For the text-containing cell, return its midpoint in [X, Y] coordinate format. 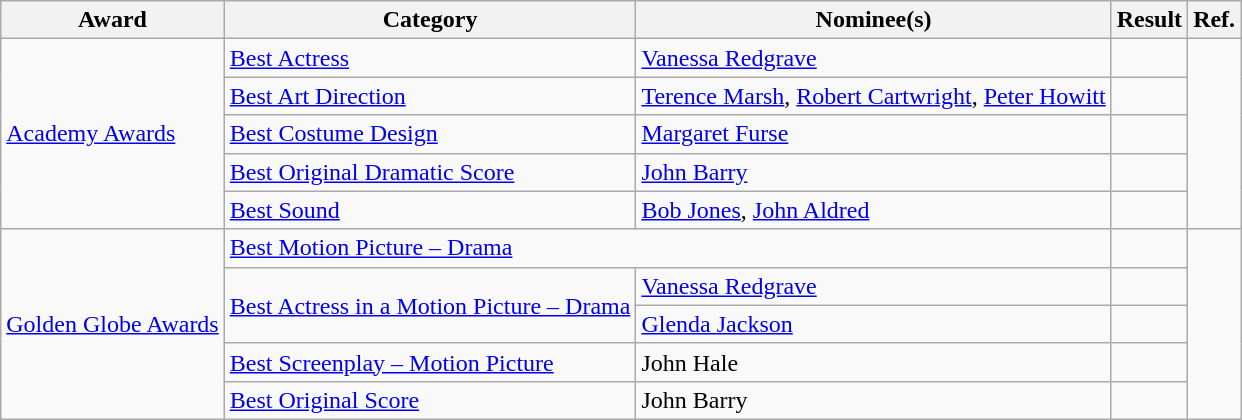
Glenda Jackson [874, 324]
Best Motion Picture – Drama [668, 248]
Best Costume Design [430, 134]
Best Screenplay – Motion Picture [430, 362]
Best Original Score [430, 400]
Category [430, 20]
Golden Globe Awards [113, 324]
Terence Marsh, Robert Cartwright, Peter Howitt [874, 96]
Award [113, 20]
Academy Awards [113, 134]
Margaret Furse [874, 134]
Nominee(s) [874, 20]
Ref. [1214, 20]
Best Art Direction [430, 96]
John Hale [874, 362]
Best Original Dramatic Score [430, 172]
Bob Jones, John Aldred [874, 210]
Best Actress in a Motion Picture – Drama [430, 305]
Best Sound [430, 210]
Result [1149, 20]
Best Actress [430, 58]
